Detect which cell encompasses the target text, then output its [x, y] center coordinate. 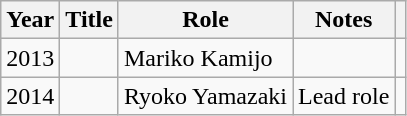
Role [205, 20]
Notes [344, 20]
2014 [30, 96]
Mariko Kamijo [205, 58]
Ryoko Yamazaki [205, 96]
Year [30, 20]
Title [90, 20]
Lead role [344, 96]
2013 [30, 58]
